Scan for the cell matching the given text and deliver its [X, Y] coordinate at center. 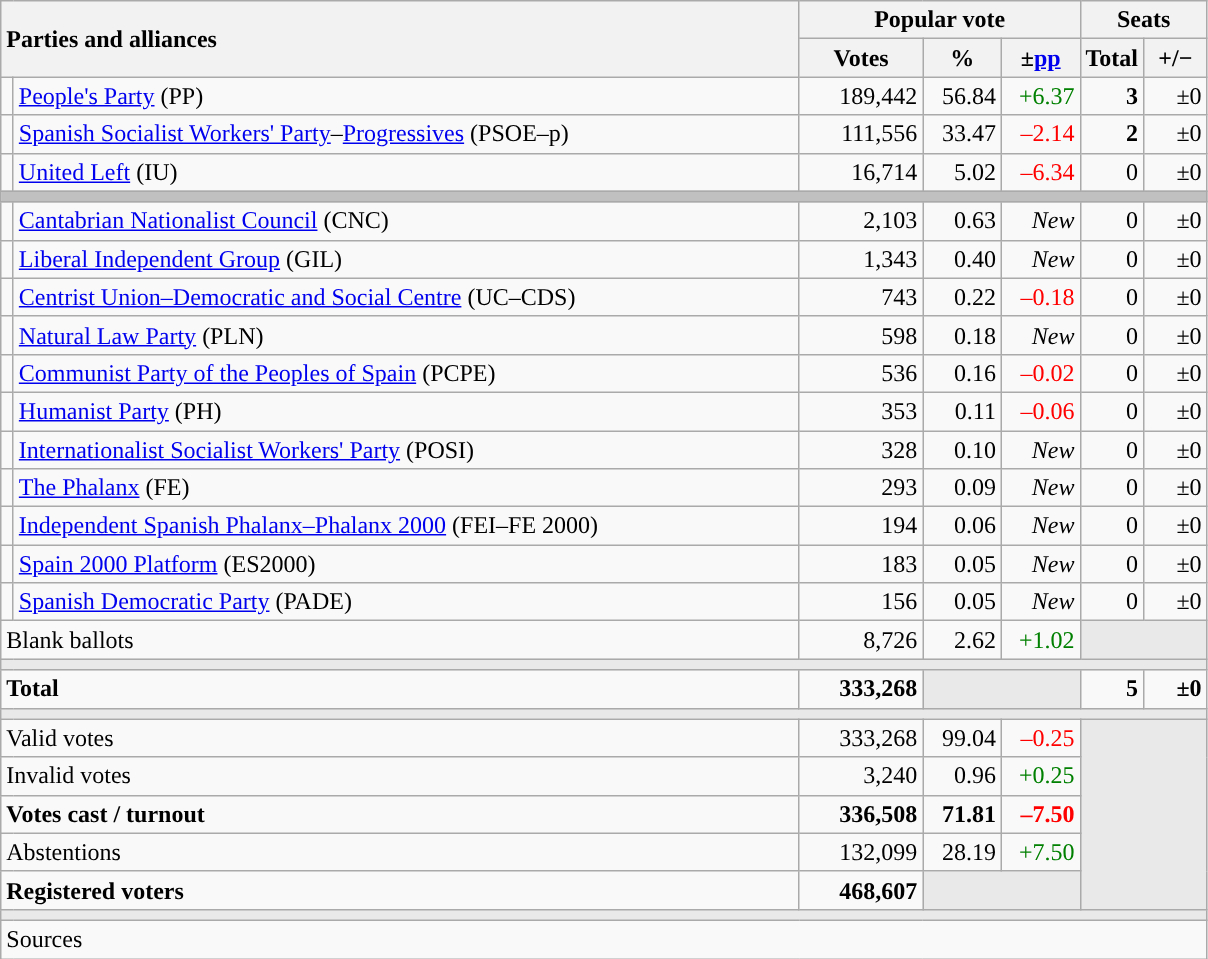
71.81 [962, 814]
+7.50 [1040, 852]
Natural Law Party (PLN) [406, 335]
–6.34 [1040, 172]
0.09 [962, 488]
+6.37 [1040, 96]
2,103 [861, 221]
468,607 [861, 890]
743 [861, 297]
Sources [604, 939]
111,556 [861, 134]
5 [1112, 689]
Spanish Democratic Party (PADE) [406, 602]
+1.02 [1040, 640]
0.40 [962, 259]
+/− [1176, 58]
Valid votes [400, 738]
United Left (IU) [406, 172]
±pp [1040, 58]
Blank ballots [400, 640]
–7.50 [1040, 814]
0.16 [962, 373]
536 [861, 373]
The Phalanx (FE) [406, 488]
8,726 [861, 640]
183 [861, 564]
Centrist Union–Democratic and Social Centre (UC–CDS) [406, 297]
Liberal Independent Group (GIL) [406, 259]
Abstentions [400, 852]
–0.06 [1040, 411]
Spanish Socialist Workers' Party–Progressives (PSOE–p) [406, 134]
Communist Party of the Peoples of Spain (PCPE) [406, 373]
598 [861, 335]
336,508 [861, 814]
Spain 2000 Platform (ES2000) [406, 564]
28.19 [962, 852]
1,343 [861, 259]
16,714 [861, 172]
293 [861, 488]
0.18 [962, 335]
132,099 [861, 852]
+0.25 [1040, 776]
5.02 [962, 172]
194 [861, 526]
156 [861, 602]
Votes [861, 58]
2.62 [962, 640]
2 [1112, 134]
328 [861, 449]
Parties and alliances [400, 39]
3 [1112, 96]
Humanist Party (PH) [406, 411]
–2.14 [1040, 134]
3,240 [861, 776]
Independent Spanish Phalanx–Phalanx 2000 (FEI–FE 2000) [406, 526]
0.96 [962, 776]
33.47 [962, 134]
% [962, 58]
Invalid votes [400, 776]
0.06 [962, 526]
–0.02 [1040, 373]
Registered voters [400, 890]
Votes cast / turnout [400, 814]
56.84 [962, 96]
189,442 [861, 96]
Internationalist Socialist Workers' Party (POSI) [406, 449]
0.22 [962, 297]
People's Party (PP) [406, 96]
Seats [1144, 20]
99.04 [962, 738]
0.10 [962, 449]
–0.18 [1040, 297]
–0.25 [1040, 738]
Popular vote [940, 20]
0.11 [962, 411]
353 [861, 411]
Cantabrian Nationalist Council (CNC) [406, 221]
0.63 [962, 221]
